Identify which cell holds the provided text, then report its (x, y) central coordinate. 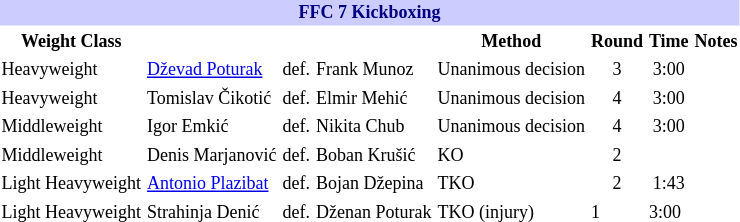
Light Heavyweight (71, 184)
Boban Krušić (373, 155)
Tomislav Čikotić (211, 99)
Frank Munoz (373, 70)
Nikita Chub (373, 127)
TKO (511, 184)
Weight Class (71, 41)
1:43 (668, 184)
Denis Marjanović (211, 155)
KO (511, 155)
Round (616, 41)
Time (668, 41)
Method (511, 41)
Notes (716, 41)
Elmir Mehić (373, 99)
3 (616, 70)
Dževad Poturak (211, 70)
Igor Emkić (211, 127)
Bojan Džepina (373, 184)
Antonio Plazibat (211, 184)
FFC 7 Kickboxing (370, 13)
